Locate the cell with the specified text and output its [X, Y] center coordinate. 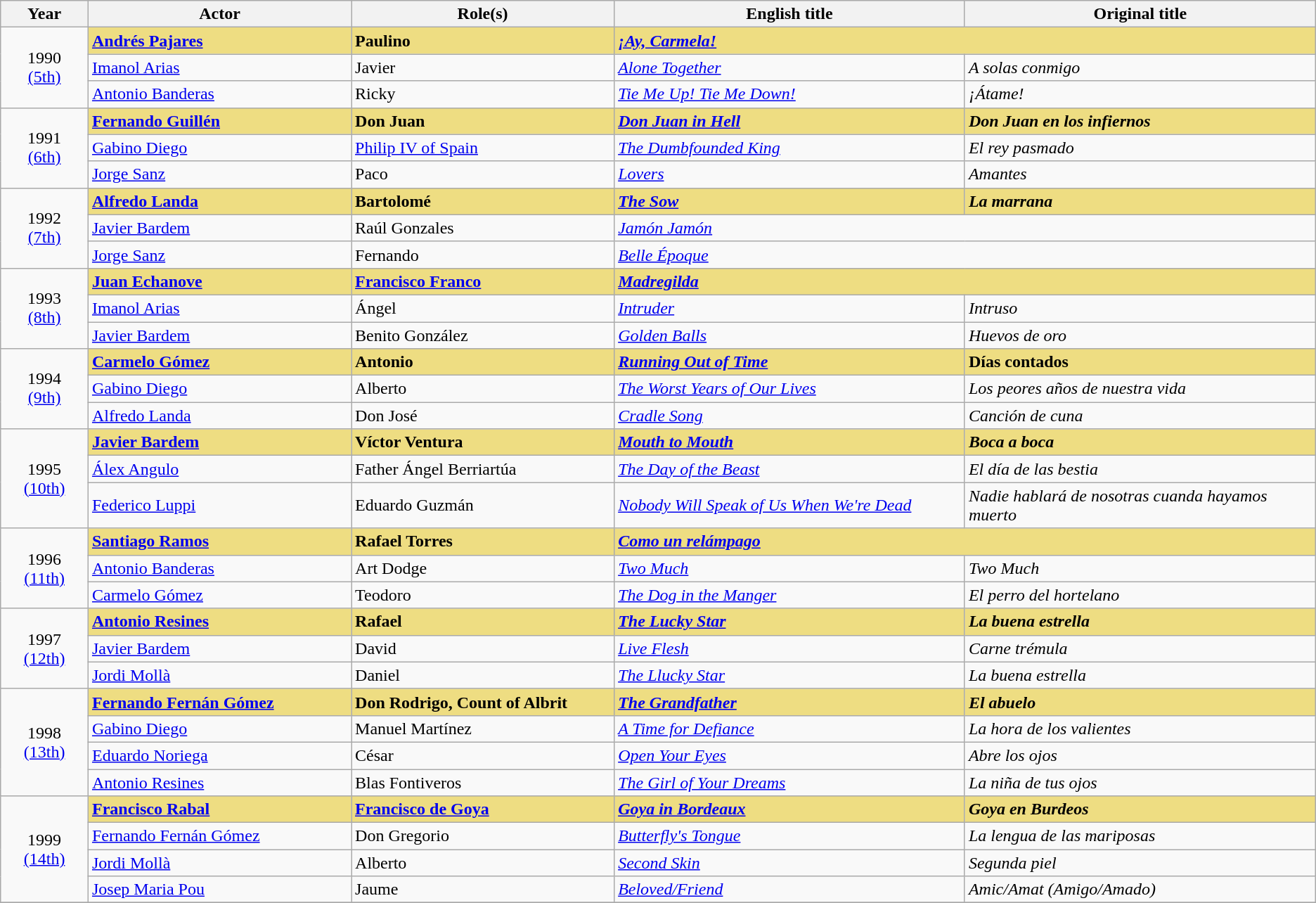
Rafael [483, 622]
Juan Echanove [219, 281]
Original title [1140, 14]
1994(9th) [45, 389]
Butterfly's Tongue [790, 836]
Role(s) [483, 14]
Andrés Pajares [219, 41]
Second Skin [790, 863]
Eduardo Guzmán [483, 505]
Los peores años de nuestra vida [1140, 389]
Don Gregorio [483, 836]
Francisco Rabal [219, 809]
The Lucky Star [790, 622]
Don Rodrigo, Count of Albrit [483, 702]
Rafael Torres [483, 542]
A Time for Defiance [790, 729]
1990(5th) [45, 68]
Abre los ojos [1140, 755]
Cradle Song [790, 416]
Raúl Gonzales [483, 228]
Federico Luppi [219, 505]
The Llucky Star [790, 675]
La niña de tus ojos [1140, 783]
A solas conmigo [1140, 68]
Tie Me Up! Tie Me Down! [790, 94]
César [483, 755]
Jaume [483, 890]
Live Flesh [790, 648]
Goya in Bordeaux [790, 809]
1993(8th) [45, 308]
Amic/Amat (Amigo/Amado) [1140, 890]
Benito González [483, 335]
Don Juan [483, 121]
Amantes [1140, 174]
Josep Maria Pou [219, 890]
The Dog in the Manger [790, 595]
The Girl of Your Dreams [790, 783]
El abuelo [1140, 702]
Father Ángel Berriartúa [483, 469]
Francisco de Goya [483, 809]
1997(12th) [45, 648]
Como un relámpago [965, 542]
Intruder [790, 308]
1992(7th) [45, 228]
El perro del hortelano [1140, 595]
The Day of the Beast [790, 469]
Art Dodge [483, 568]
Víctor Ventura [483, 442]
Actor [219, 14]
Teodoro [483, 595]
El día de las bestia [1140, 469]
Días contados [1140, 362]
Segunda piel [1140, 863]
Francisco Franco [483, 281]
Daniel [483, 675]
Don Juan en los infiernos [1140, 121]
Lovers [790, 174]
La hora de los valientes [1140, 729]
¡Ay, Carmela! [965, 41]
La marrana [1140, 201]
Eduardo Noriega [219, 755]
Javier [483, 68]
Paulino [483, 41]
Boca a boca [1140, 442]
Don Juan in Hell [790, 121]
Santiago Ramos [219, 542]
Canción de cuna [1140, 416]
1998(13th) [45, 742]
Beloved/Friend [790, 890]
Antonio [483, 362]
La lengua de las mariposas [1140, 836]
Blas Fontiveros [483, 783]
Alone Together [790, 68]
Golden Balls [790, 335]
Huevos de oro [1140, 335]
The Sow [790, 201]
El rey pasmado [1140, 148]
Bartolomé [483, 201]
Paco [483, 174]
Intruso [1140, 308]
1999(14th) [45, 850]
Don José [483, 416]
Year [45, 14]
1996(11th) [45, 568]
The Grandfather [790, 702]
Manuel Martínez [483, 729]
Nobody Will Speak of Us When We're Dead [790, 505]
1991(6th) [45, 148]
David [483, 648]
Running Out of Time [790, 362]
The Worst Years of Our Lives [790, 389]
Jamón Jamón [965, 228]
Fernando Guillén [219, 121]
Goya en Burdeos [1140, 809]
Ricky [483, 94]
Open Your Eyes [790, 755]
Carne trémula [1140, 648]
Álex Angulo [219, 469]
Madregilda [965, 281]
The Dumbfounded King [790, 148]
1995(10th) [45, 478]
English title [790, 14]
Fernando [483, 255]
Nadie hablará de nosotras cuanda hayamos muerto [1140, 505]
Philip IV of Spain [483, 148]
Ángel [483, 308]
¡Átame! [1140, 94]
Mouth to Mouth [790, 442]
Belle Époque [965, 255]
